Locate the cell with the specified text and output its (X, Y) center coordinate. 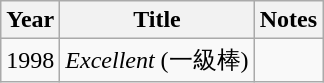
Year (30, 20)
Title (157, 20)
Excellent (一級棒) (157, 60)
1998 (30, 60)
Notes (288, 20)
